Return (x, y) of the center of cell containing provided text 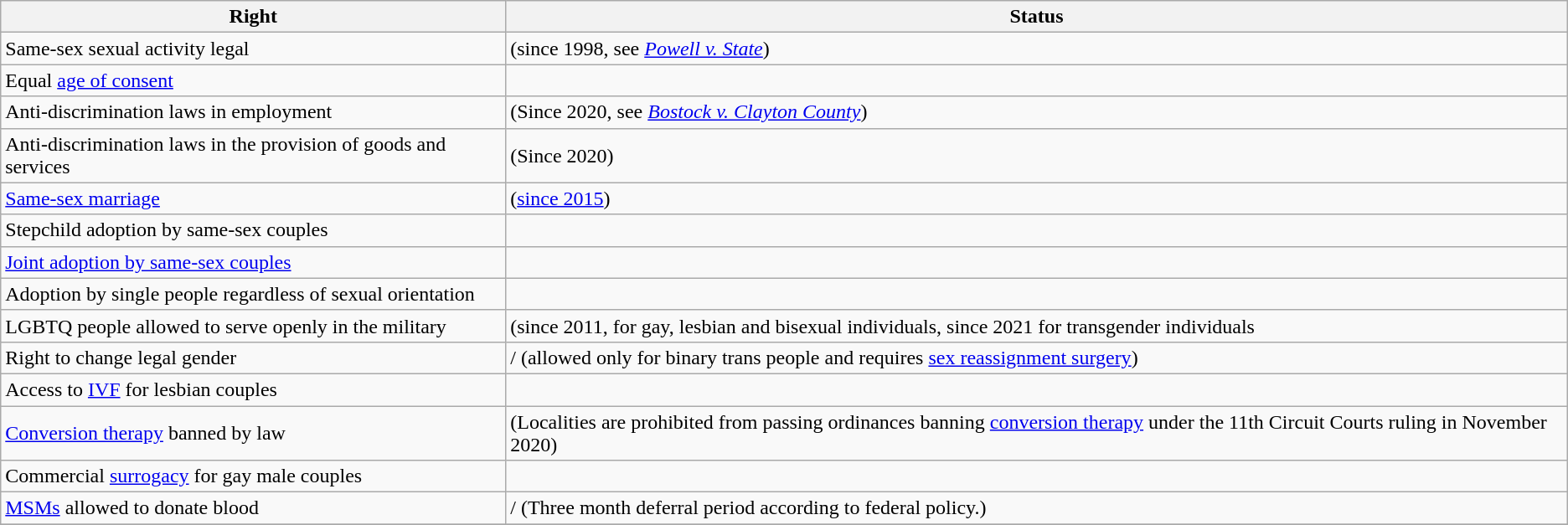
(Since 2020) (1037, 156)
(since 2011, for gay, lesbian and bisexual individuals, since 2021 for transgender individuals (1037, 326)
Anti-discrimination laws in employment (253, 112)
Anti-discrimination laws in the provision of goods and services (253, 156)
Access to IVF for lesbian couples (253, 389)
LGBTQ people allowed to serve openly in the military (253, 326)
Adoption by single people regardless of sexual orientation (253, 294)
/ (Three month deferral period according to federal policy.) (1037, 508)
Conversion therapy banned by law (253, 432)
Commercial surrogacy for gay male couples (253, 476)
Same-sex marriage (253, 198)
Joint adoption by same-sex couples (253, 262)
Right to change legal gender (253, 358)
Status (1037, 17)
(since 1998, see Powell v. State) (1037, 49)
(Localities are prohibited from passing ordinances banning conversion therapy under the 11th Circuit Courts ruling in November 2020) (1037, 432)
MSMs allowed to donate blood (253, 508)
Equal age of consent (253, 80)
(Since 2020, see Bostock v. Clayton County) (1037, 112)
(since 2015) (1037, 198)
Right (253, 17)
/ (allowed only for binary trans people and requires sex reassignment surgery) (1037, 358)
Same-sex sexual activity legal (253, 49)
Stepchild adoption by same-sex couples (253, 230)
